Scan for the cell matching the given text and deliver its (x, y) coordinate at center. 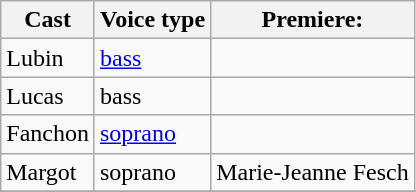
Lubin (48, 58)
Lucas (48, 96)
Marie-Jeanne Fesch (313, 172)
Margot (48, 172)
Fanchon (48, 134)
Premiere: (313, 20)
Voice type (152, 20)
Cast (48, 20)
